From the cell containing the given text, extract its center point as (x, y) coordinate. 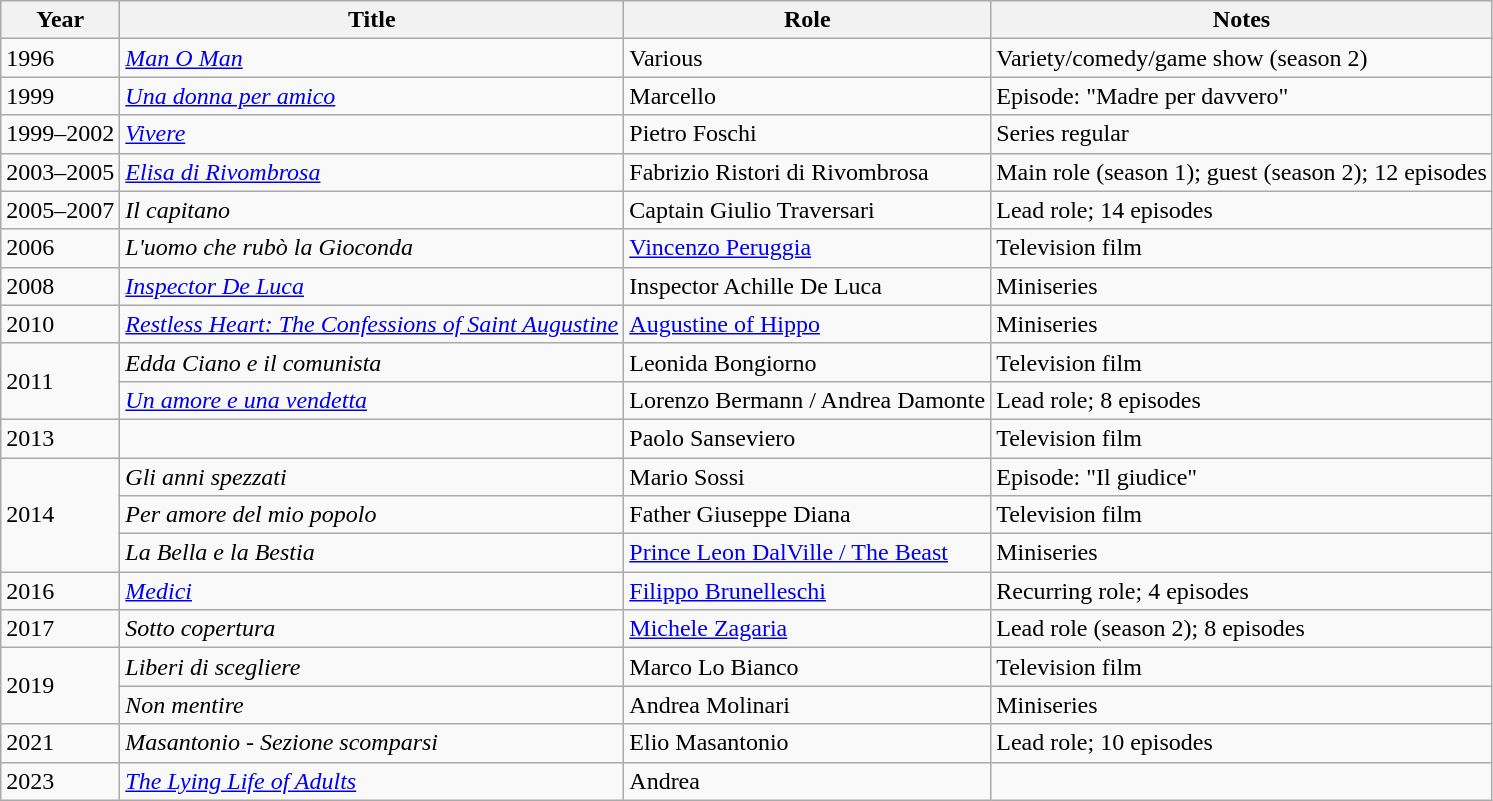
Various (808, 58)
Leonida Bongiorno (808, 362)
L'uomo che rubò la Gioconda (372, 248)
Il capitano (372, 210)
1996 (60, 58)
Fabrizio Ristori di Rivombrosa (808, 172)
Marco Lo Bianco (808, 667)
Prince Leon DalVille / The Beast (808, 553)
Mario Sossi (808, 477)
Lead role; 14 episodes (1242, 210)
2011 (60, 381)
2006 (60, 248)
Inspector Achille De Luca (808, 286)
Notes (1242, 20)
Una donna per amico (372, 96)
Elio Masantonio (808, 743)
1999–2002 (60, 134)
Masantonio - Sezione scomparsi (372, 743)
Year (60, 20)
2017 (60, 629)
Captain Giulio Traversari (808, 210)
Michele Zagaria (808, 629)
Main role (season 1); guest (season 2); 12 episodes (1242, 172)
Episode: "Madre per davvero" (1242, 96)
2023 (60, 781)
Inspector De Luca (372, 286)
Marcello (808, 96)
Variety/comedy/game show (season 2) (1242, 58)
Lead role; 10 episodes (1242, 743)
Lead role (season 2); 8 episodes (1242, 629)
La Bella e la Bestia (372, 553)
2016 (60, 591)
Vincenzo Peruggia (808, 248)
Medici (372, 591)
2003–2005 (60, 172)
Sotto copertura (372, 629)
Lead role; 8 episodes (1242, 400)
Filippo Brunelleschi (808, 591)
Augustine of Hippo (808, 324)
2005–2007 (60, 210)
Restless Heart: The Confessions of Saint Augustine (372, 324)
Andrea Molinari (808, 705)
2013 (60, 438)
2010 (60, 324)
Pietro Foschi (808, 134)
Episode: "Il giudice" (1242, 477)
Liberi di scegliere (372, 667)
Gli anni spezzati (372, 477)
Per amore del mio popolo (372, 515)
Lorenzo Bermann / Andrea Damonte (808, 400)
Series regular (1242, 134)
Elisa di Rivombrosa (372, 172)
Title (372, 20)
Edda Ciano e il comunista (372, 362)
Man O Man (372, 58)
2019 (60, 686)
2021 (60, 743)
Non mentire (372, 705)
Recurring role; 4 episodes (1242, 591)
1999 (60, 96)
Role (808, 20)
2008 (60, 286)
Paolo Sanseviero (808, 438)
Father Giuseppe Diana (808, 515)
Andrea (808, 781)
2014 (60, 515)
The Lying Life of Adults (372, 781)
Un amore e una vendetta (372, 400)
Vivere (372, 134)
